From the cell containing the given text, extract its center point as [x, y] coordinate. 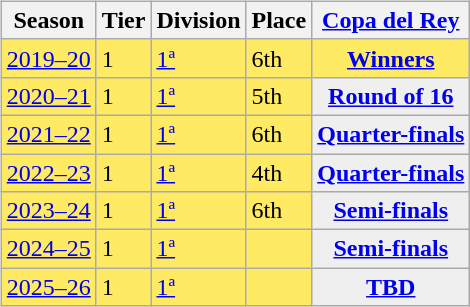
4th [279, 173]
2020–21 [48, 96]
Place [279, 20]
2019–20 [48, 58]
Round of 16 [391, 96]
2022–23 [48, 173]
Copa del Rey [391, 20]
Season [48, 20]
Division [198, 20]
5th [279, 96]
2024–25 [48, 249]
2021–22 [48, 134]
Winners [391, 58]
TBD [391, 287]
2023–24 [48, 211]
2025–26 [48, 287]
Tier [124, 20]
